Return [X, Y] of the center of cell containing provided text 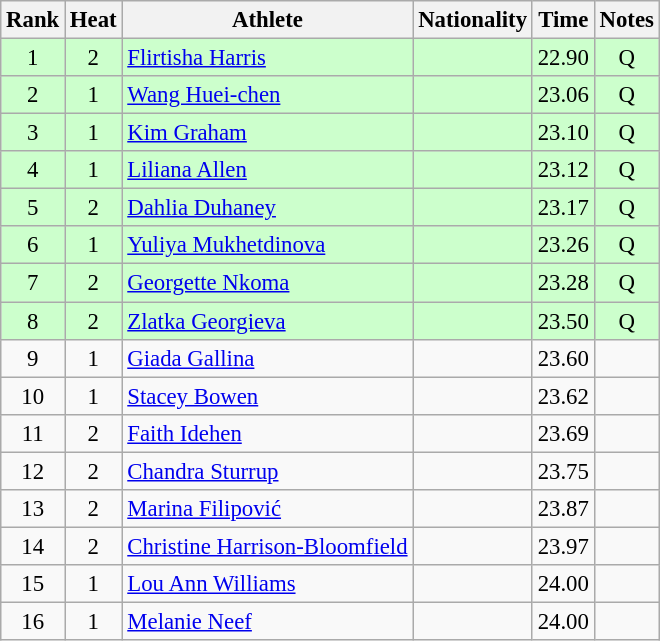
5 [33, 208]
Kim Graham [268, 133]
Melanie Neef [268, 621]
Flirtisha Harris [268, 58]
6 [33, 245]
Stacey Bowen [268, 396]
13 [33, 509]
23.17 [563, 208]
Liliana Allen [268, 170]
23.60 [563, 358]
23.12 [563, 170]
4 [33, 170]
Yuliya Mukhetdinova [268, 245]
Zlatka Georgieva [268, 321]
12 [33, 471]
16 [33, 621]
10 [33, 396]
7 [33, 283]
Christine Harrison-Bloomfield [268, 546]
23.26 [563, 245]
Dahlia Duhaney [268, 208]
3 [33, 133]
9 [33, 358]
23.62 [563, 396]
8 [33, 321]
Athlete [268, 20]
Giada Gallina [268, 358]
Marina Filipović [268, 509]
23.87 [563, 509]
11 [33, 433]
Chandra Sturrup [268, 471]
23.75 [563, 471]
15 [33, 584]
Nationality [472, 20]
Georgette Nkoma [268, 283]
Rank [33, 20]
Wang Huei-chen [268, 95]
23.50 [563, 321]
Faith Idehen [268, 433]
14 [33, 546]
Time [563, 20]
23.97 [563, 546]
Heat [94, 20]
Lou Ann Williams [268, 584]
23.69 [563, 433]
23.28 [563, 283]
23.10 [563, 133]
22.90 [563, 58]
23.06 [563, 95]
Notes [626, 20]
